Capture the cell that displays the provided text and extract its (X, Y) central coordinate. 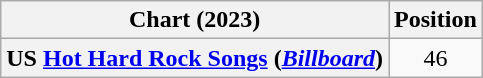
US Hot Hard Rock Songs (Billboard) (195, 58)
Position (436, 20)
Chart (2023) (195, 20)
46 (436, 58)
